Extract the [x, y] coordinate from the center of the cell holding the provided text.  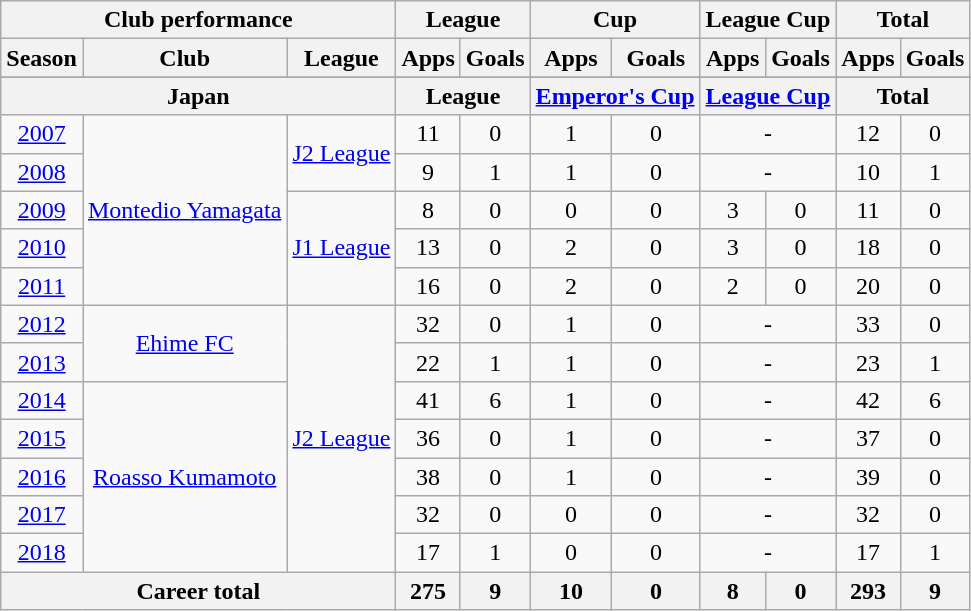
42 [868, 400]
36 [428, 438]
Japan [198, 96]
Ehime FC [184, 343]
16 [428, 286]
2014 [42, 400]
2017 [42, 515]
J1 League [342, 248]
2018 [42, 553]
12 [868, 134]
37 [868, 438]
Roasso Kumamoto [184, 476]
2008 [42, 172]
Emperor's Cup [615, 96]
41 [428, 400]
2009 [42, 210]
275 [428, 591]
Club performance [198, 20]
Club [184, 58]
22 [428, 362]
2011 [42, 286]
2012 [42, 324]
Cup [615, 20]
20 [868, 286]
2015 [42, 438]
33 [868, 324]
2016 [42, 477]
18 [868, 248]
13 [428, 248]
38 [428, 477]
2013 [42, 362]
23 [868, 362]
2010 [42, 248]
2007 [42, 134]
Career total [198, 591]
293 [868, 591]
39 [868, 477]
Montedio Yamagata [184, 210]
Season [42, 58]
